Pinpoint the cell where the given text exists, returning its (X, Y) midpoint coordinate. 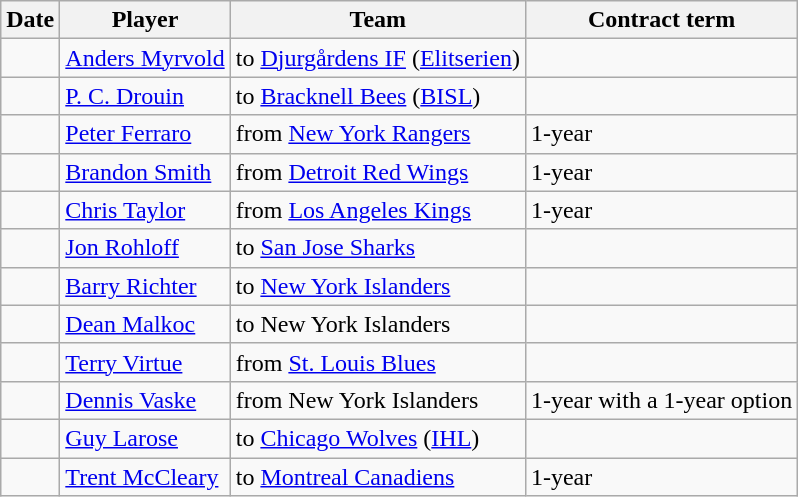
Brandon Smith (145, 172)
Dennis Vaske (145, 400)
Chris Taylor (145, 210)
from Los Angeles Kings (378, 210)
Guy Larose (145, 438)
from Detroit Red Wings (378, 172)
to Djurgårdens IF (Elitserien) (378, 58)
from New York Rangers (378, 134)
Player (145, 20)
P. C. Drouin (145, 96)
1-year with a 1-year option (661, 400)
Barry Richter (145, 286)
to San Jose Sharks (378, 248)
Trent McCleary (145, 477)
Jon Rohloff (145, 248)
from New York Islanders (378, 400)
to Montreal Canadiens (378, 477)
to Chicago Wolves (IHL) (378, 438)
Contract term (661, 20)
Anders Myrvold (145, 58)
Team (378, 20)
from St. Louis Blues (378, 362)
Dean Malkoc (145, 324)
Peter Ferraro (145, 134)
to Bracknell Bees (BISL) (378, 96)
Date (30, 20)
Terry Virtue (145, 362)
